Determine the (x, y) coordinate at the center of the cell enclosing the given text.  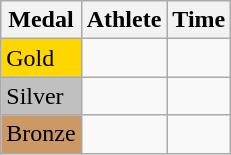
Athlete (124, 20)
Medal (41, 20)
Gold (41, 58)
Silver (41, 96)
Bronze (41, 134)
Time (199, 20)
